Pinpoint the cell where the given text exists, returning its (x, y) midpoint coordinate. 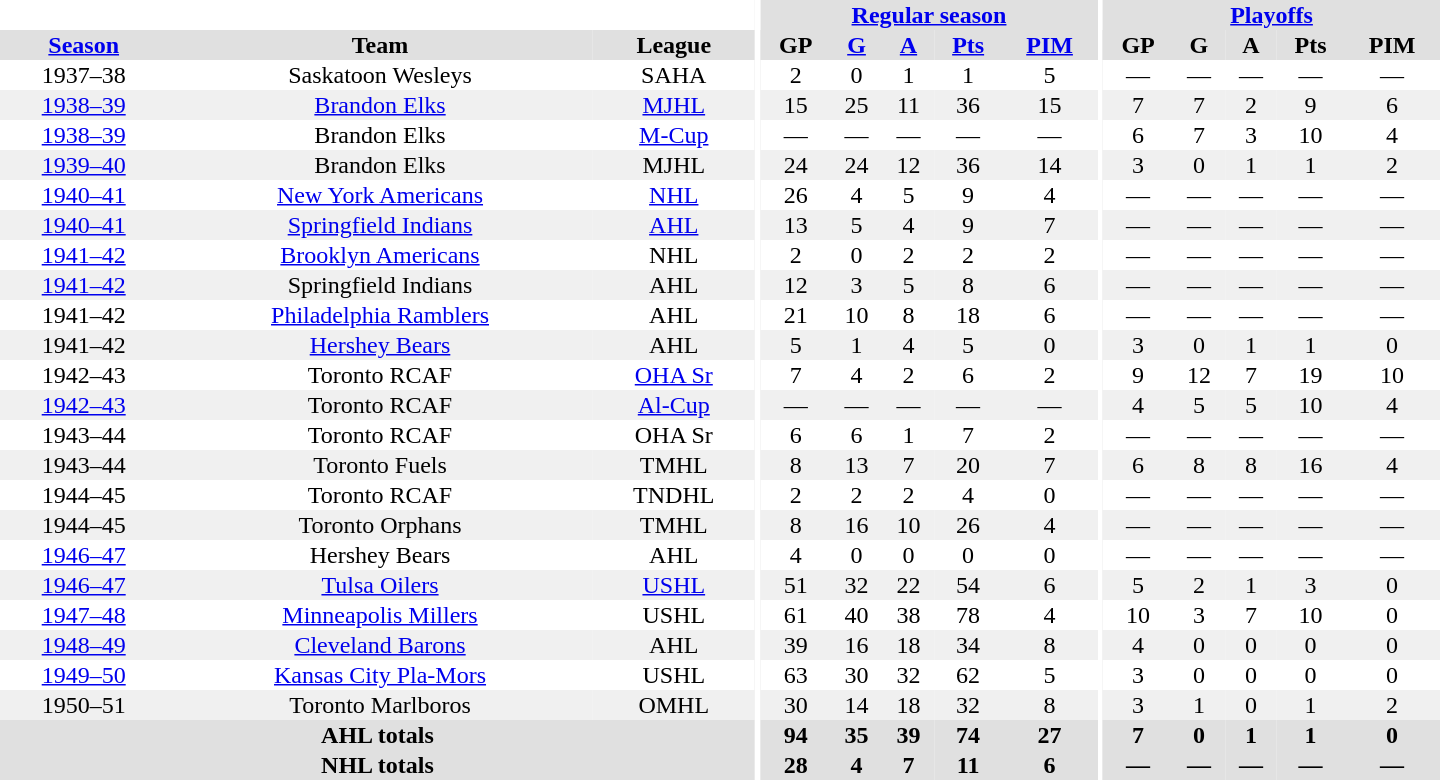
Toronto Fuels (380, 465)
Al-Cup (674, 405)
27 (1050, 735)
Toronto Orphans (380, 525)
AHL totals (378, 735)
94 (796, 735)
Toronto Marlboros (380, 705)
Tulsa Oilers (380, 585)
Kansas City Pla-Mors (380, 675)
NHL totals (378, 765)
Season (84, 45)
Brooklyn Americans (380, 255)
Playoffs (1272, 15)
74 (968, 735)
62 (968, 675)
SAHA (674, 75)
28 (796, 765)
1949–50 (84, 675)
34 (968, 645)
25 (857, 105)
19 (1310, 375)
35 (857, 735)
1937–38 (84, 75)
1939–40 (84, 165)
78 (968, 615)
Saskatoon Wesleys (380, 75)
M-Cup (674, 135)
22 (909, 585)
54 (968, 585)
20 (968, 465)
Philadelphia Ramblers (380, 315)
Cleveland Barons (380, 645)
40 (857, 615)
New York Americans (380, 195)
OMHL (674, 705)
38 (909, 615)
TNDHL (674, 495)
Regular season (930, 15)
63 (796, 675)
1948–49 (84, 645)
League (674, 45)
61 (796, 615)
51 (796, 585)
Team (380, 45)
Minneapolis Millers (380, 615)
21 (796, 315)
1947–48 (84, 615)
1950–51 (84, 705)
